Scan for the cell matching the given text and deliver its [x, y] coordinate at center. 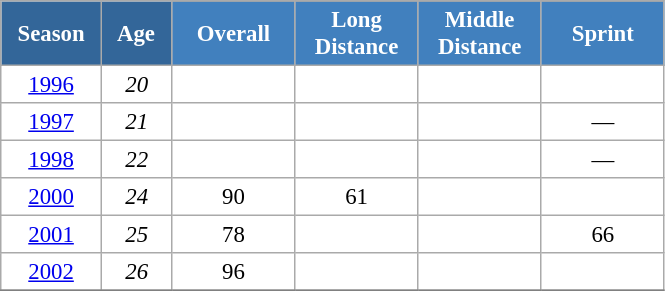
21 [136, 122]
90 [234, 197]
2001 [52, 235]
22 [136, 160]
1997 [52, 122]
25 [136, 235]
Middle Distance [480, 34]
Long Distance [356, 34]
61 [356, 197]
Overall [234, 34]
24 [136, 197]
1996 [52, 85]
2000 [52, 197]
20 [136, 85]
66 [602, 235]
Sprint [602, 34]
78 [234, 235]
1998 [52, 160]
Age [136, 34]
Season [52, 34]
